Output the (x, y) coordinate of the center of the cell containing the given text.  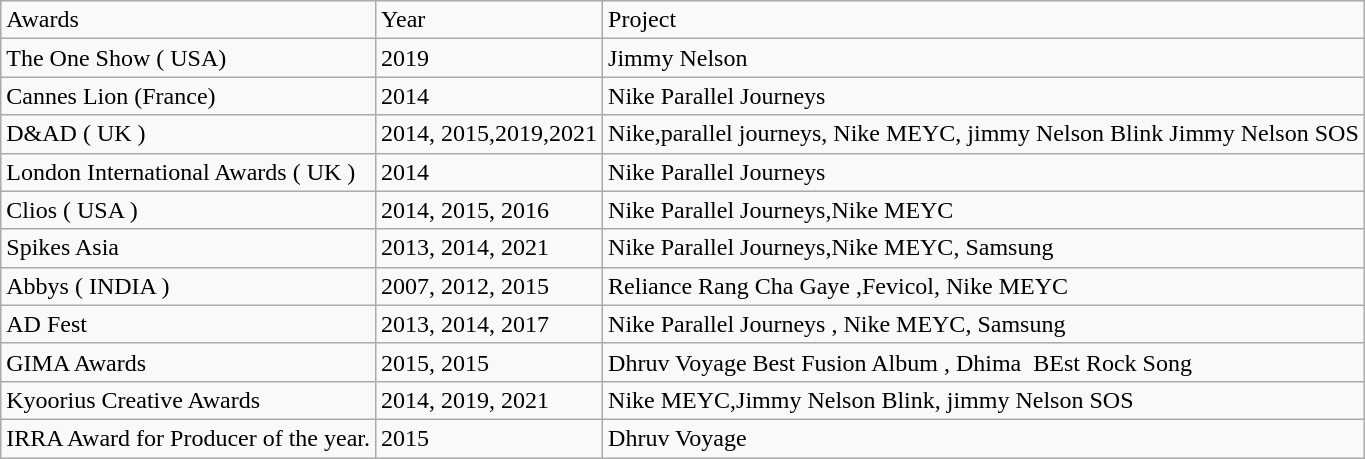
Nike Parallel Journeys,Nike MEYC, Samsung (984, 248)
Nike MEYC,Jimmy Nelson Blink, jimmy Nelson SOS (984, 400)
Awards (188, 20)
2013, 2014, 2017 (490, 324)
2014, 2015,2019,2021 (490, 134)
2013, 2014, 2021 (490, 248)
Year (490, 20)
Nike,parallel journeys, Nike MEYC, jimmy Nelson Blink Jimmy Nelson SOS (984, 134)
Reliance Rang Cha Gaye ,Fevicol, Nike MEYC (984, 286)
2015 (490, 438)
The One Show ( USA) (188, 58)
Abbys ( INDIA ) (188, 286)
GIMA Awards (188, 362)
London International Awards ( UK ) (188, 172)
Jimmy Nelson (984, 58)
Nike Parallel Journeys,Nike MEYC (984, 210)
Dhruv Voyage Best Fusion Album , Dhima BEst Rock Song (984, 362)
Spikes Asia (188, 248)
Dhruv Voyage (984, 438)
2015, 2015 (490, 362)
IRRA Award for Producer of the year. (188, 438)
2014, 2019, 2021 (490, 400)
Nike Parallel Journeys , Nike MEYC, Samsung (984, 324)
D&AD ( UK ) (188, 134)
2019 (490, 58)
Kyoorius Creative Awards (188, 400)
Project (984, 20)
2014, 2015, 2016 (490, 210)
AD Fest (188, 324)
2007, 2012, 2015 (490, 286)
Cannes Lion (France) (188, 96)
Clios ( USA ) (188, 210)
